Extract the (x, y) coordinate from the center of the cell holding the provided text.  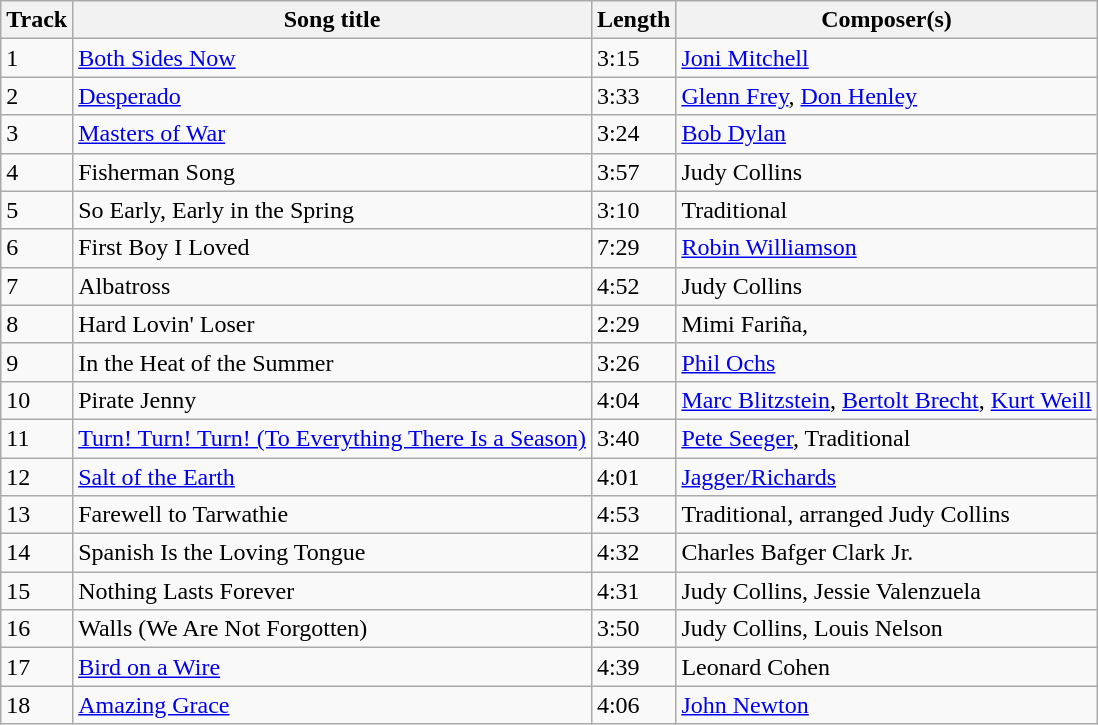
Charles Bafger Clark Jr. (886, 553)
10 (37, 400)
Nothing Lasts Forever (332, 591)
Robin Williamson (886, 248)
18 (37, 705)
5 (37, 210)
First Boy I Loved (332, 248)
Albatross (332, 286)
3:24 (633, 134)
Pirate Jenny (332, 400)
Farewell to Tarwathie (332, 515)
4:52 (633, 286)
3:33 (633, 96)
Fisherman Song (332, 172)
4:53 (633, 515)
3:26 (633, 362)
7:29 (633, 248)
7 (37, 286)
Composer(s) (886, 20)
Mimi Fariña, (886, 324)
1 (37, 58)
4 (37, 172)
6 (37, 248)
Song title (332, 20)
Walls (We Are Not Forgotten) (332, 629)
2:29 (633, 324)
3:57 (633, 172)
Spanish Is the Loving Tongue (332, 553)
John Newton (886, 705)
Track (37, 20)
Bird on a Wire (332, 667)
Traditional (886, 210)
12 (37, 477)
In the Heat of the Summer (332, 362)
11 (37, 438)
Glenn Frey, Don Henley (886, 96)
2 (37, 96)
Bob Dylan (886, 134)
Marc Blitzstein, Bertolt Brecht, Kurt Weill (886, 400)
Traditional, arranged Judy Collins (886, 515)
Judy Collins, Jessie Valenzuela (886, 591)
3:50 (633, 629)
Amazing Grace (332, 705)
4:04 (633, 400)
Joni Mitchell (886, 58)
Hard Lovin' Loser (332, 324)
4:01 (633, 477)
Both Sides Now (332, 58)
9 (37, 362)
Phil Ochs (886, 362)
Judy Collins, Louis Nelson (886, 629)
Jagger/Richards (886, 477)
3:40 (633, 438)
Pete Seeger, Traditional (886, 438)
Turn! Turn! Turn! (To Everything There Is a Season) (332, 438)
3:10 (633, 210)
Salt of the Earth (332, 477)
17 (37, 667)
8 (37, 324)
Desperado (332, 96)
3:15 (633, 58)
4:39 (633, 667)
Leonard Cohen (886, 667)
16 (37, 629)
3 (37, 134)
Length (633, 20)
4:31 (633, 591)
4:32 (633, 553)
15 (37, 591)
14 (37, 553)
Masters of War (332, 134)
13 (37, 515)
4:06 (633, 705)
So Early, Early in the Spring (332, 210)
